Return [X, Y] of the center of cell containing provided text 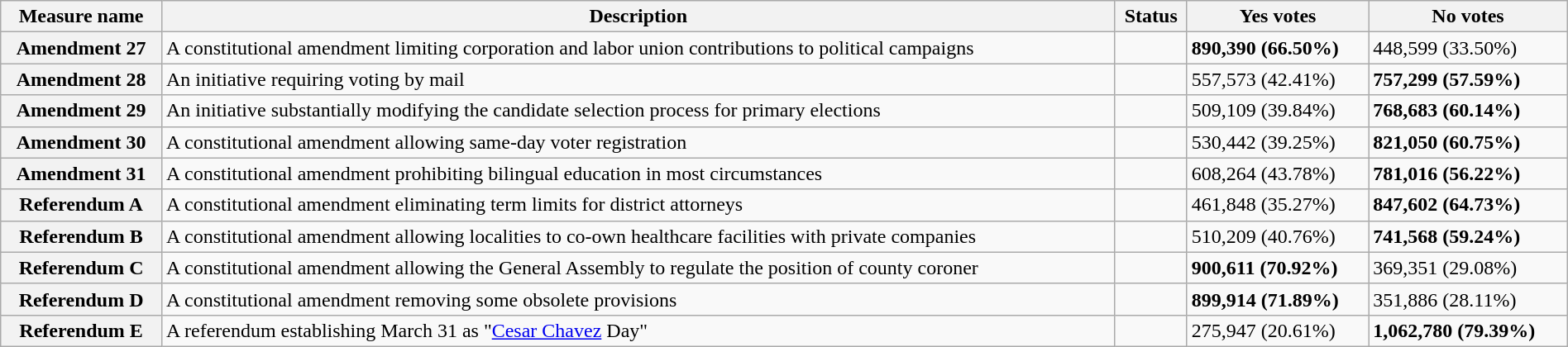
No votes [1468, 17]
608,264 (43.78%) [1277, 173]
461,848 (35.27%) [1277, 205]
757,299 (57.59%) [1468, 79]
900,611 (70.92%) [1277, 268]
557,573 (42.41%) [1277, 79]
Description [638, 17]
781,016 (56.22%) [1468, 173]
Amendment 28 [81, 79]
A constitutional amendment allowing the General Assembly to regulate the position of county coroner [638, 268]
An initiative requiring voting by mail [638, 79]
530,442 (39.25%) [1277, 142]
Referendum B [81, 236]
A constitutional amendment prohibiting bilingual education in most circumstances [638, 173]
A constitutional amendment allowing localities to co-own healthcare facilities with private companies [638, 236]
Amendment 29 [81, 111]
768,683 (60.14%) [1468, 111]
369,351 (29.08%) [1468, 268]
Amendment 27 [81, 48]
899,914 (71.89%) [1277, 299]
275,947 (20.61%) [1277, 330]
509,109 (39.84%) [1277, 111]
821,050 (60.75%) [1468, 142]
Measure name [81, 17]
Referendum D [81, 299]
Referendum A [81, 205]
Status [1151, 17]
Amendment 31 [81, 173]
847,602 (64.73%) [1468, 205]
Amendment 30 [81, 142]
Referendum C [81, 268]
An initiative substantially modifying the candidate selection process for primary elections [638, 111]
Yes votes [1277, 17]
741,568 (59.24%) [1468, 236]
A constitutional amendment eliminating term limits for district attorneys [638, 205]
Referendum E [81, 330]
A constitutional amendment removing some obsolete provisions [638, 299]
510,209 (40.76%) [1277, 236]
1,062,780 (79.39%) [1468, 330]
890,390 (66.50%) [1277, 48]
448,599 (33.50%) [1468, 48]
A constitutional amendment allowing same-day voter registration [638, 142]
A referendum establishing March 31 as "Cesar Chavez Day" [638, 330]
351,886 (28.11%) [1468, 299]
A constitutional amendment limiting corporation and labor union contributions to political campaigns [638, 48]
